Provide the [x, y] coordinate of the cell's center where the given text is located.  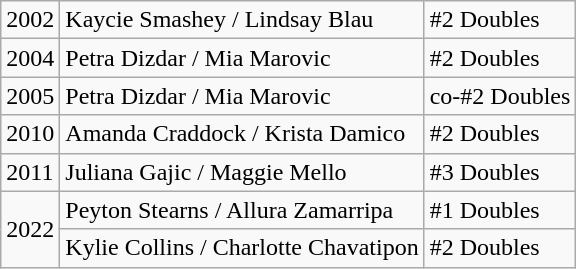
2005 [30, 96]
2004 [30, 58]
#3 Doubles [500, 172]
Peyton Stearns / Allura Zamarripa [242, 210]
2022 [30, 229]
#1 Doubles [500, 210]
Kaycie Smashey / Lindsay Blau [242, 20]
Juliana Gajic / Maggie Mello [242, 172]
2002 [30, 20]
Amanda Craddock / Krista Damico [242, 134]
Kylie Collins / Charlotte Chavatipon [242, 248]
2010 [30, 134]
co-#2 Doubles [500, 96]
2011 [30, 172]
